Output the [X, Y] coordinate of the center of the cell containing the given text.  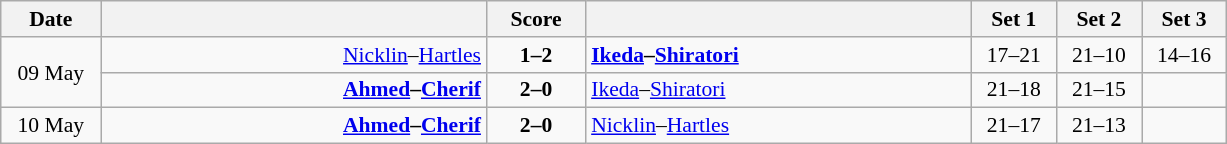
21–15 [1098, 90]
14–16 [1184, 55]
17–21 [1014, 55]
Set 1 [1014, 19]
Date [51, 19]
21–18 [1014, 90]
1–2 [536, 55]
21–13 [1098, 126]
10 May [51, 126]
09 May [51, 72]
Set 2 [1098, 19]
21–17 [1014, 126]
21–10 [1098, 55]
Score [536, 19]
Set 3 [1184, 19]
